Scan for the cell matching the given text and deliver its [X, Y] coordinate at center. 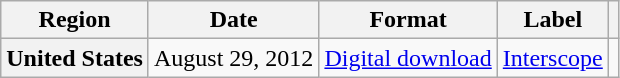
Digital download [408, 58]
Date [233, 20]
August 29, 2012 [233, 58]
Region [75, 20]
Format [408, 20]
Interscope [552, 58]
Label [552, 20]
United States [75, 58]
